From the cell containing the given text, extract its center point as (X, Y) coordinate. 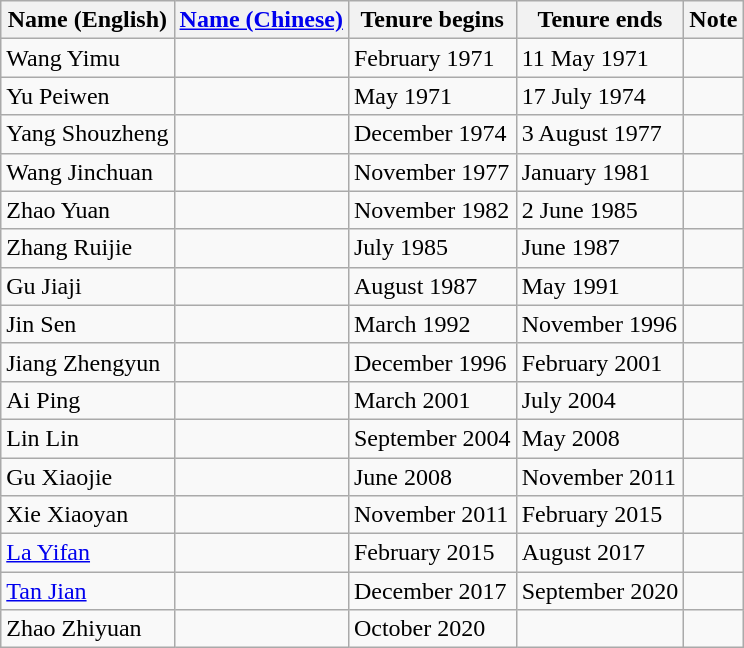
October 2020 (432, 629)
Yu Peiwen (88, 96)
3 August 1977 (600, 134)
July 1985 (432, 248)
December 1996 (432, 362)
Note (714, 20)
January 1981 (600, 172)
Xie Xiaoyan (88, 515)
September 2004 (432, 438)
June 2008 (432, 477)
November 1982 (432, 210)
February 1971 (432, 58)
November 1977 (432, 172)
Wang Yimu (88, 58)
August 2017 (600, 553)
Wang Jinchuan (88, 172)
June 1987 (600, 248)
Tan Jian (88, 591)
Gu Xiaojie (88, 477)
Yang Shouzheng (88, 134)
Tenure begins (432, 20)
May 1991 (600, 286)
Tenure ends (600, 20)
May 1971 (432, 96)
May 2008 (600, 438)
September 2020 (600, 591)
Zhao Zhiyuan (88, 629)
Ai Ping (88, 400)
Zhang Ruijie (88, 248)
February 2001 (600, 362)
November 1996 (600, 324)
2 June 1985 (600, 210)
Jiang Zhengyun (88, 362)
Gu Jiaji (88, 286)
March 1992 (432, 324)
August 1987 (432, 286)
December 1974 (432, 134)
December 2017 (432, 591)
Zhao Yuan (88, 210)
March 2001 (432, 400)
Lin Lin (88, 438)
July 2004 (600, 400)
11 May 1971 (600, 58)
Jin Sen (88, 324)
17 July 1974 (600, 96)
Name (English) (88, 20)
La Yifan (88, 553)
Name (Chinese) (261, 20)
